Detect which cell encompasses the target text, then output its [X, Y] center coordinate. 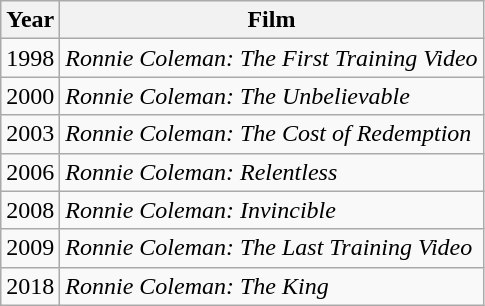
Ronnie Coleman: Invincible [272, 210]
Ronnie Coleman: The Last Training Video [272, 248]
2006 [30, 172]
2009 [30, 248]
Ronnie Coleman: The Cost of Redemption [272, 134]
Year [30, 20]
2003 [30, 134]
Ronnie Coleman: The Unbelievable [272, 96]
1998 [30, 58]
2018 [30, 286]
Film [272, 20]
Ronnie Coleman: Relentless [272, 172]
2000 [30, 96]
Ronnie Coleman: The First Training Video [272, 58]
2008 [30, 210]
Ronnie Coleman: The King [272, 286]
